From the cell containing the given text, extract its center point as (x, y) coordinate. 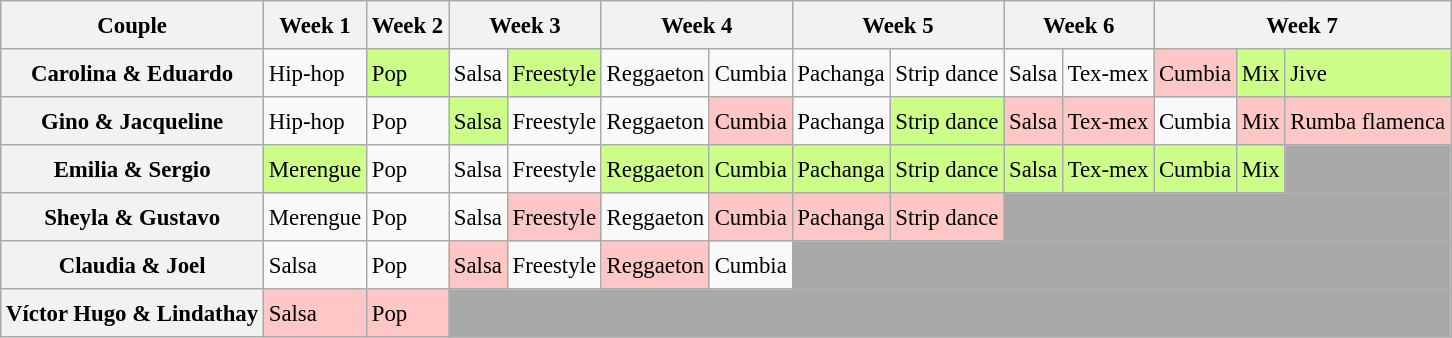
Víctor Hugo & Lindathay (132, 314)
Week 2 (407, 25)
Week 4 (696, 25)
Carolina & Eduardo (132, 73)
Week 6 (1079, 25)
Week 1 (314, 25)
Week 7 (1302, 25)
Claudia & Joel (132, 265)
Week 5 (898, 25)
Gino & Jacqueline (132, 121)
Jive (1368, 73)
Couple (132, 25)
Week 3 (526, 25)
Emilia & Sergio (132, 169)
Rumba flamenca (1368, 121)
Sheyla & Gustavo (132, 217)
